Return the (X, Y) coordinate for the center point of the cell that contains the specified text.  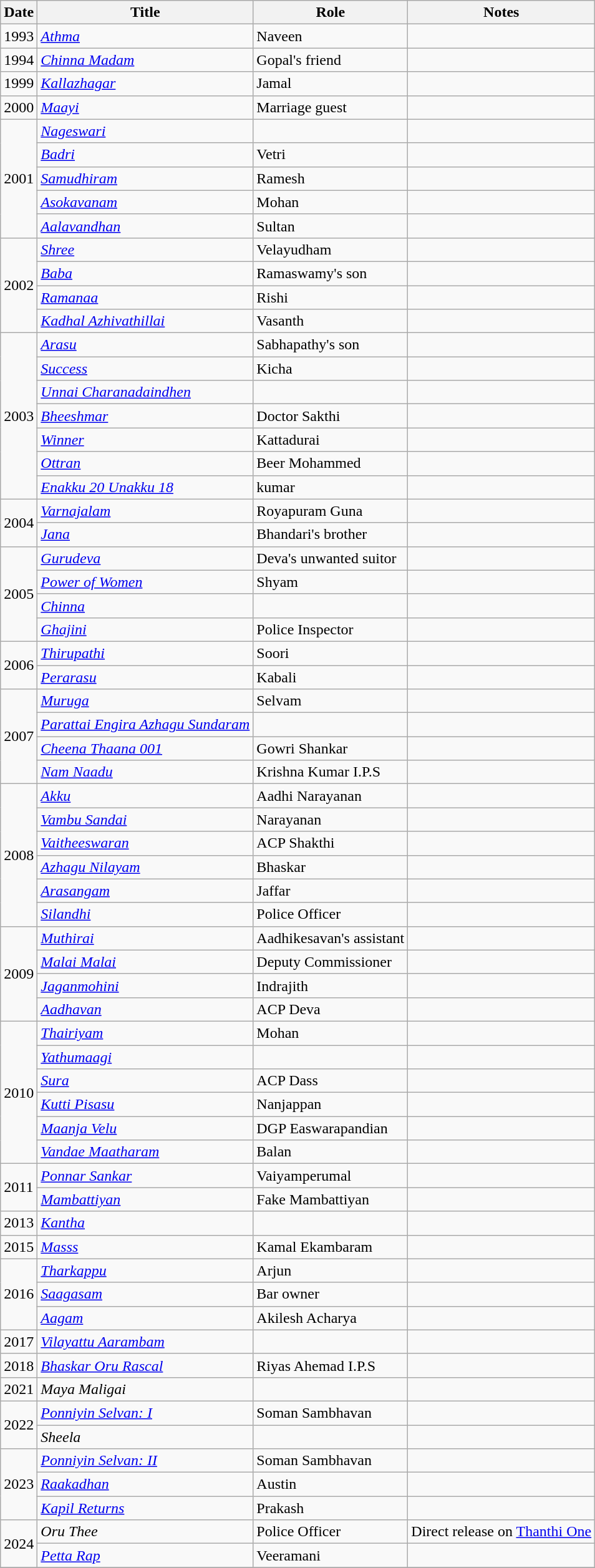
2023 (19, 1484)
Cheena Thaana 001 (145, 748)
Gowri Shankar (331, 748)
Vambu Sandai (145, 820)
2011 (19, 1188)
Oru Thee (145, 1532)
Aadhavan (145, 1009)
Baba (145, 273)
1999 (19, 84)
Aagam (145, 1318)
Perarasu (145, 677)
Malai Malai (145, 962)
Muruga (145, 701)
Jamal (331, 84)
Aadhikesavan's assistant (331, 938)
Success (145, 369)
Rishi (331, 298)
Thirupathi (145, 653)
Arjun (331, 1270)
Vasanth (331, 321)
Ghajini (145, 629)
Date (19, 12)
Royapuram Guna (331, 511)
Jaganmohini (145, 985)
Arasangam (145, 891)
Chinna Madam (145, 60)
Kattadurai (331, 440)
Power of Women (145, 582)
Parattai Engira Azhagu Sundaram (145, 725)
Muthirai (145, 938)
Maanja Velu (145, 1128)
Nanjappan (331, 1105)
Ramaswamy's son (331, 273)
Title (145, 12)
Fake Mambattiyan (331, 1199)
2022 (19, 1425)
Sheela (145, 1436)
Jana (145, 535)
Balan (331, 1152)
Vaitheeswaran (145, 843)
2000 (19, 107)
Riyas Ahemad I.P.S (331, 1365)
Kamal Ekambaram (331, 1247)
Enakku 20 Unakku 18 (145, 487)
Indrajith (331, 985)
Direct release on Thanthi One (501, 1532)
2024 (19, 1544)
Saagasam (145, 1294)
Ramanaa (145, 298)
Nam Naadu (145, 772)
Mambattiyan (145, 1199)
Ponniyin Selvan: I (145, 1413)
2013 (19, 1223)
2001 (19, 178)
2016 (19, 1294)
Silandhi (145, 914)
2006 (19, 665)
2015 (19, 1247)
Sabhapathy's son (331, 345)
Azhagu Nilayam (145, 867)
2010 (19, 1092)
Gurudeva (145, 558)
2003 (19, 416)
Aadhi Narayanan (331, 796)
Nageswari (145, 131)
Vandae Maatharam (145, 1152)
Veeramani (331, 1556)
Jaffar (331, 891)
Ramesh (331, 178)
2017 (19, 1342)
Vaiyamperumal (331, 1176)
Varnajalam (145, 511)
kumar (331, 487)
Vilayattu Aarambam (145, 1342)
Gopal's friend (331, 60)
2018 (19, 1365)
Ponniyin Selvan: II (145, 1461)
Deputy Commissioner (331, 962)
Akilesh Acharya (331, 1318)
ACP Shakthi (331, 843)
2007 (19, 737)
Doctor Sakthi (331, 416)
Winner (145, 440)
ACP Dass (331, 1081)
2009 (19, 974)
Beer Mohammed (331, 463)
Narayanan (331, 820)
Austin (331, 1484)
Ottran (145, 463)
Bar owner (331, 1294)
ACP Deva (331, 1009)
Ponnar Sankar (145, 1176)
2005 (19, 594)
2002 (19, 285)
2021 (19, 1389)
Aalavandhan (145, 226)
Kallazhagar (145, 84)
Shyam (331, 582)
Thairiyam (145, 1033)
1993 (19, 36)
Bhaskar (331, 867)
Shree (145, 249)
Arasu (145, 345)
DGP Easwarapandian (331, 1128)
Maya Maligai (145, 1389)
Masss (145, 1247)
Prakash (331, 1508)
Selvam (331, 701)
Yathumaagi (145, 1057)
Bheeshmar (145, 416)
Velayudham (331, 249)
Soori (331, 653)
Kadhal Azhivathillai (145, 321)
Krishna Kumar I.P.S (331, 772)
Asokavanam (145, 202)
Kantha (145, 1223)
Unnai Charanadaindhen (145, 392)
Maayi (145, 107)
Role (331, 12)
1994 (19, 60)
2004 (19, 523)
Athma (145, 36)
Badri (145, 155)
Bhaskar Oru Rascal (145, 1365)
Petta Rap (145, 1556)
Vetri (331, 155)
2008 (19, 855)
Naveen (331, 36)
Chinna (145, 606)
Kutti Pisasu (145, 1105)
Samudhiram (145, 178)
Akku (145, 796)
Kicha (331, 369)
Kabali (331, 677)
Raakadhan (145, 1484)
Notes (501, 12)
Bhandari's brother (331, 535)
Kapil Returns (145, 1508)
Deva's unwanted suitor (331, 558)
Police Inspector (331, 629)
Marriage guest (331, 107)
Sura (145, 1081)
Tharkappu (145, 1270)
Sultan (331, 226)
